Find where the given text appears and provide that cell's center as (x, y) coordinate. 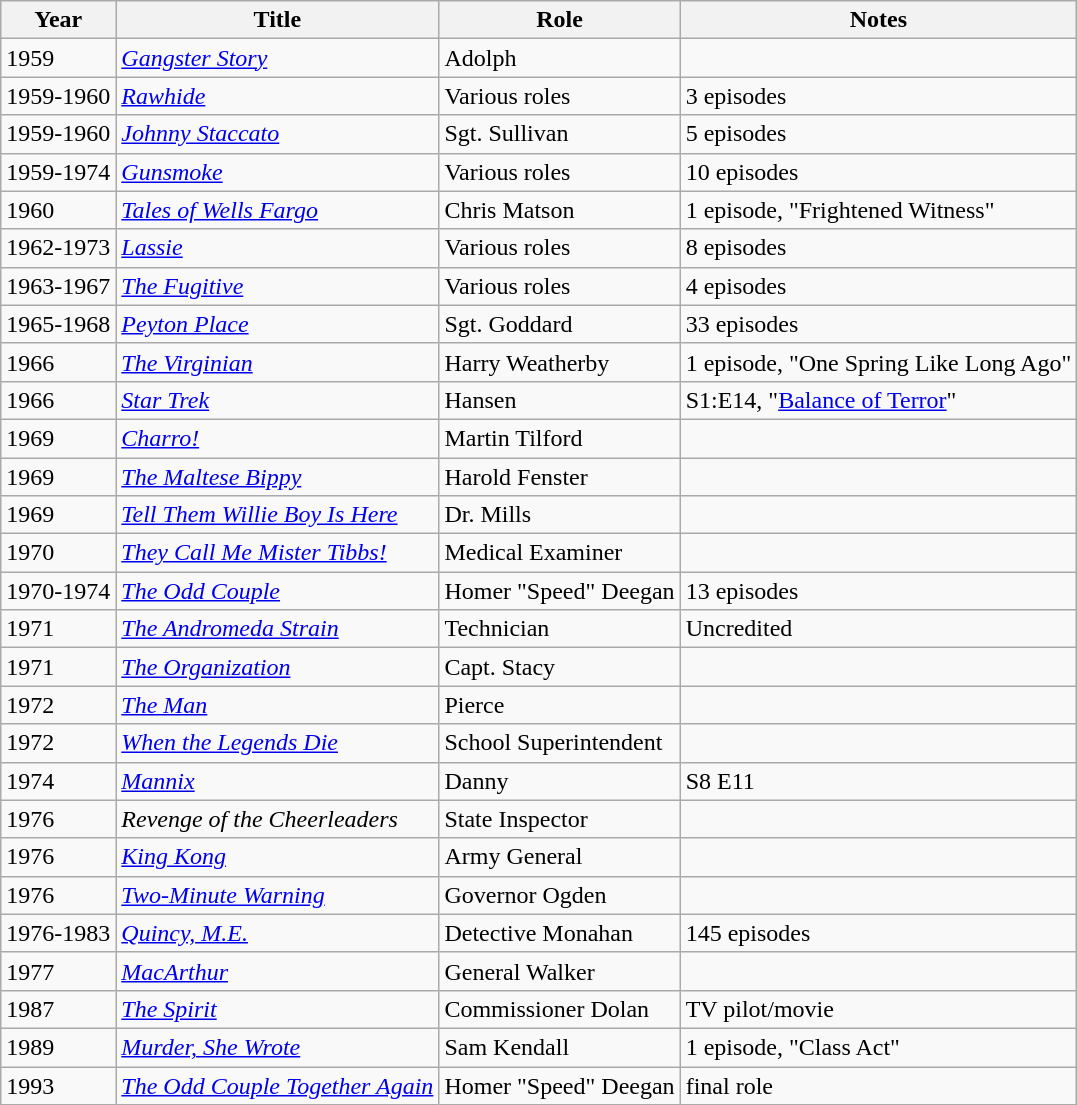
Quincy, M.E. (278, 933)
Capt. Stacy (560, 667)
Martin Tilford (560, 438)
Medical Examiner (560, 553)
The Maltese Bippy (278, 477)
Uncredited (878, 629)
S8 E11 (878, 781)
final role (878, 1085)
Peyton Place (278, 324)
The Man (278, 705)
The Organization (278, 667)
1970 (58, 553)
1962-1973 (58, 248)
Adolph (560, 58)
Chris Matson (560, 210)
Star Trek (278, 400)
13 episodes (878, 591)
The Virginian (278, 362)
Pierce (560, 705)
Hansen (560, 400)
The Spirit (278, 1009)
Title (278, 20)
1993 (58, 1085)
1960 (58, 210)
Technician (560, 629)
King Kong (278, 857)
1 episode, "Frightened Witness" (878, 210)
Role (560, 20)
5 episodes (878, 134)
3 episodes (878, 96)
1987 (58, 1009)
Commissioner Dolan (560, 1009)
Sam Kendall (560, 1047)
1989 (58, 1047)
Sgt. Goddard (560, 324)
1 episode, "One Spring Like Long Ago" (878, 362)
1959 (58, 58)
When the Legends Die (278, 743)
Tales of Wells Fargo (278, 210)
Year (58, 20)
1963-1967 (58, 286)
Johnny Staccato (278, 134)
The Fugitive (278, 286)
The Odd Couple (278, 591)
Sgt. Sullivan (560, 134)
Harry Weatherby (560, 362)
School Superintendent (560, 743)
1965-1968 (58, 324)
TV pilot/movie (878, 1009)
1970-1974 (58, 591)
1977 (58, 971)
They Call Me Mister Tibbs! (278, 553)
4 episodes (878, 286)
1976-1983 (58, 933)
Lassie (278, 248)
The Andromeda Strain (278, 629)
Harold Fenster (560, 477)
Army General (560, 857)
10 episodes (878, 172)
The Odd Couple Together Again (278, 1085)
Revenge of the Cheerleaders (278, 819)
33 episodes (878, 324)
145 episodes (878, 933)
MacArthur (278, 971)
General Walker (560, 971)
Dr. Mills (560, 515)
Gangster Story (278, 58)
Governor Ogden (560, 895)
Detective Monahan (560, 933)
Gunsmoke (278, 172)
8 episodes (878, 248)
Murder, She Wrote (278, 1047)
Two-Minute Warning (278, 895)
S1:E14, "Balance of Terror" (878, 400)
Rawhide (278, 96)
Charro! (278, 438)
Notes (878, 20)
1959-1974 (58, 172)
Mannix (278, 781)
Tell Them Willie Boy Is Here (278, 515)
1 episode, "Class Act" (878, 1047)
1974 (58, 781)
State Inspector (560, 819)
Danny (560, 781)
